Extract the (X, Y) coordinate from the center of the cell holding the provided text.  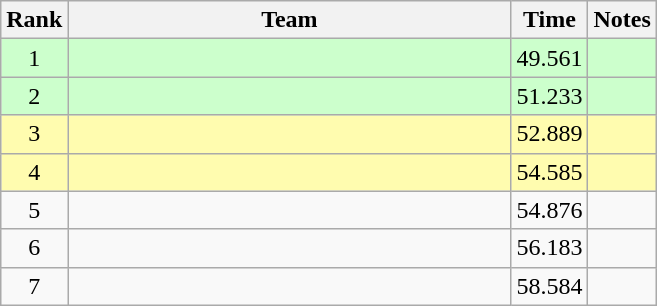
54.876 (550, 210)
49.561 (550, 58)
58.584 (550, 286)
Time (550, 20)
56.183 (550, 248)
54.585 (550, 172)
51.233 (550, 96)
4 (34, 172)
5 (34, 210)
Rank (34, 20)
3 (34, 134)
7 (34, 286)
52.889 (550, 134)
2 (34, 96)
1 (34, 58)
Notes (622, 20)
Team (290, 20)
6 (34, 248)
